Locate the cell with the specified text and output its [X, Y] center coordinate. 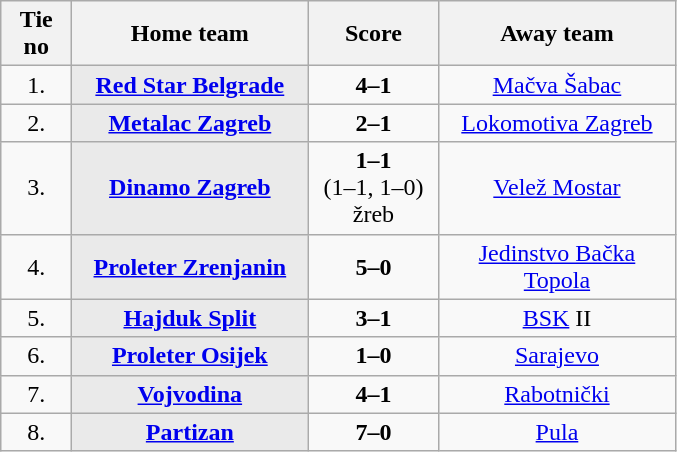
8. [36, 432]
Pula [557, 432]
5. [36, 318]
1–0 [374, 356]
7–0 [374, 432]
Lokomotiva Zagreb [557, 123]
1–1 (1–1, 1–0) žreb [374, 188]
Home team [190, 34]
Tie no [36, 34]
6. [36, 356]
Red Star Belgrade [190, 85]
Proleter Osijek [190, 356]
3. [36, 188]
2. [36, 123]
5–0 [374, 266]
2–1 [374, 123]
Vojvodina [190, 394]
Score [374, 34]
Metalac Zagreb [190, 123]
BSK II [557, 318]
Sarajevo [557, 356]
Jedinstvo Bačka Topola [557, 266]
Hajduk Split [190, 318]
3–1 [374, 318]
Proleter Zrenjanin [190, 266]
Mačva Šabac [557, 85]
Partizan [190, 432]
Velež Mostar [557, 188]
7. [36, 394]
4. [36, 266]
Away team [557, 34]
1. [36, 85]
Dinamo Zagreb [190, 188]
Rabotnički [557, 394]
